Identify which cell holds the provided text, then report its [x, y] central coordinate. 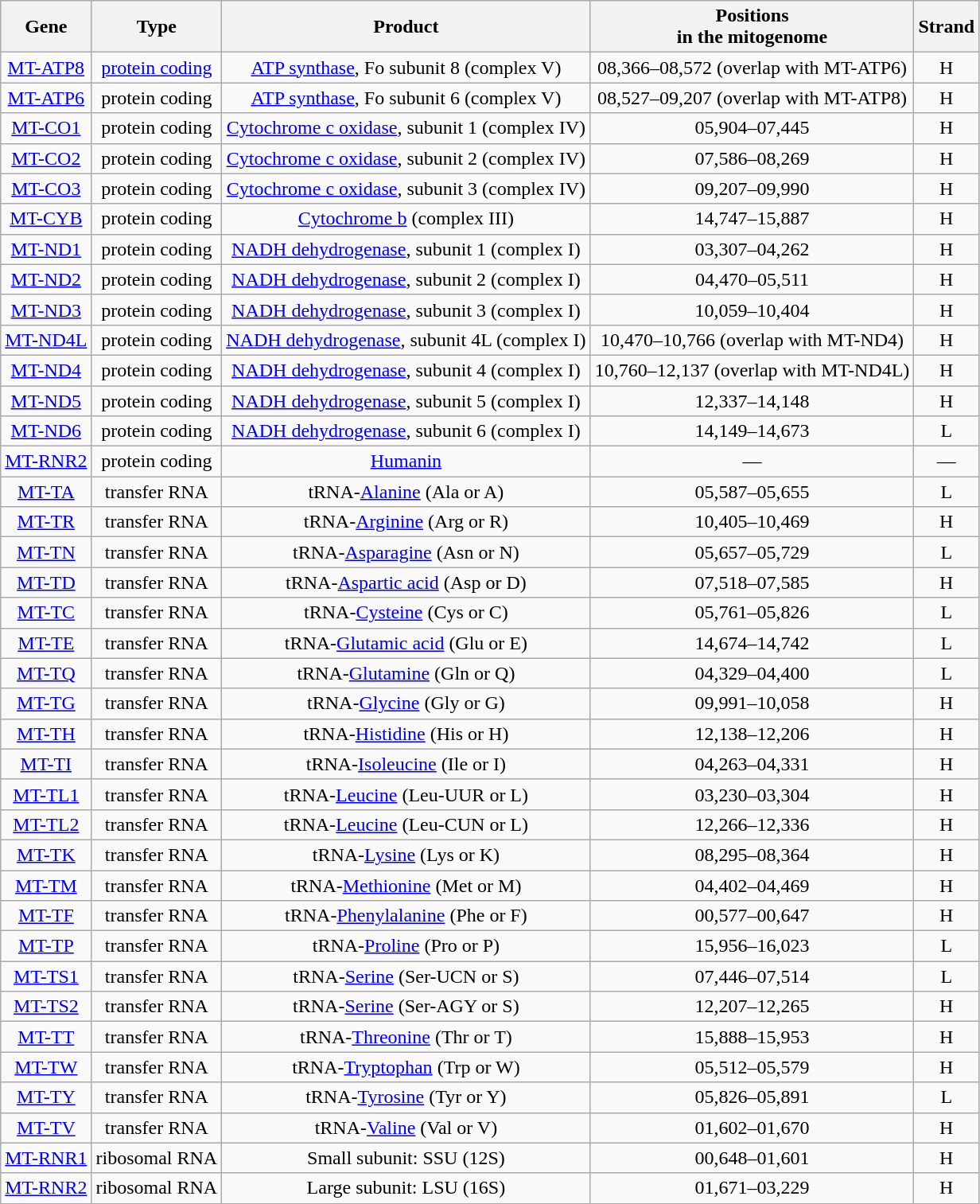
MT-TW [46, 1067]
MT-TK [46, 855]
MT-ND3 [46, 310]
12,266–12,336 [752, 824]
Cytochrome c oxidase, subunit 2 (complex IV) [406, 158]
00,577–00,647 [752, 916]
Type [157, 27]
MT-TG [46, 703]
MT-TL1 [46, 794]
08,366–08,572 (overlap with MT-ATP6) [752, 68]
ATP synthase, Fo subunit 8 (complex V) [406, 68]
tRNA-Phenylalanine (Phe or F) [406, 916]
14,149–14,673 [752, 431]
MT-TI [46, 764]
tRNA-Histidine (His or H) [406, 734]
10,470–10,766 (overlap with MT-ND4) [752, 340]
tRNA-Threonine (Thr or T) [406, 1037]
MT-TC [46, 613]
tRNA-Arginine (Arg or R) [406, 522]
Cytochrome c oxidase, subunit 3 (complex IV) [406, 189]
04,402–04,469 [752, 886]
tRNA-Serine (Ser-AGY or S) [406, 1007]
04,263–04,331 [752, 764]
Humanin [406, 462]
MT-CO1 [46, 128]
MT-ND4L [46, 340]
MT-TT [46, 1037]
MT-ATP6 [46, 98]
tRNA-Lysine (Lys or K) [406, 855]
MT-ND5 [46, 400]
Product [406, 27]
03,230–03,304 [752, 794]
14,747–15,887 [752, 219]
08,295–08,364 [752, 855]
tRNA-Leucine (Leu-CUN or L) [406, 824]
12,337–14,148 [752, 400]
MT-TP [46, 946]
03,307–04,262 [752, 249]
MT-CO2 [46, 158]
05,761–05,826 [752, 613]
tRNA-Isoleucine (Ile or I) [406, 764]
tRNA-Leucine (Leu-UUR or L) [406, 794]
ATP synthase, Fo subunit 6 (complex V) [406, 98]
05,587–05,655 [752, 492]
MT-TM [46, 886]
15,888–15,953 [752, 1037]
tRNA-Methionine (Met or M) [406, 886]
tRNA-Glutamic acid (Glu or E) [406, 643]
MT-TF [46, 916]
NADH dehydrogenase, subunit 6 (complex I) [406, 431]
MT-CO3 [46, 189]
tRNA-Glutamine (Gln or Q) [406, 673]
MT-TN [46, 552]
MT-TS2 [46, 1007]
Positions in the mitogenome [752, 27]
MT-TL2 [46, 824]
10,059–10,404 [752, 310]
NADH dehydrogenase, subunit 4L (complex I) [406, 340]
MT-ND6 [46, 431]
MT-TQ [46, 673]
Large subunit: LSU (16S) [406, 1188]
tRNA-Valine (Val or V) [406, 1128]
Strand [947, 27]
Small subunit: SSU (12S) [406, 1158]
MT-TE [46, 643]
MT-TS1 [46, 976]
05,904–07,445 [752, 128]
MT-ND2 [46, 279]
05,512–05,579 [752, 1067]
tRNA-Serine (Ser-UCN or S) [406, 976]
08,527–09,207 (overlap with MT-ATP8) [752, 98]
MT-ATP8 [46, 68]
MT-TV [46, 1128]
01,602–01,670 [752, 1128]
04,329–04,400 [752, 673]
05,826–05,891 [752, 1097]
MT-TY [46, 1097]
MT-TD [46, 583]
10,405–10,469 [752, 522]
MT-RNR1 [46, 1158]
01,671–03,229 [752, 1188]
tRNA-Asparagine (Asn or N) [406, 552]
07,586–08,269 [752, 158]
07,446–07,514 [752, 976]
10,760–12,137 (overlap with MT-ND4L) [752, 370]
NADH dehydrogenase, subunit 5 (complex I) [406, 400]
tRNA-Tyrosine (Tyr or Y) [406, 1097]
tRNA-Aspartic acid (Asp or D) [406, 583]
Cytochrome c oxidase, subunit 1 (complex IV) [406, 128]
14,674–14,742 [752, 643]
05,657–05,729 [752, 552]
tRNA-Tryptophan (Trp or W) [406, 1067]
04,470–05,511 [752, 279]
15,956–16,023 [752, 946]
NADH dehydrogenase, subunit 4 (complex I) [406, 370]
MT-CYB [46, 219]
MT-TR [46, 522]
NADH dehydrogenase, subunit 3 (complex I) [406, 310]
09,991–10,058 [752, 703]
tRNA-Cysteine (Cys or C) [406, 613]
tRNA-Alanine (Ala or A) [406, 492]
MT-ND1 [46, 249]
07,518–07,585 [752, 583]
MT-TA [46, 492]
tRNA-Proline (Pro or P) [406, 946]
NADH dehydrogenase, subunit 2 (complex I) [406, 279]
12,138–12,206 [752, 734]
09,207–09,990 [752, 189]
tRNA-Glycine (Gly or G) [406, 703]
MT-ND4 [46, 370]
Cytochrome b (complex III) [406, 219]
Gene [46, 27]
00,648–01,601 [752, 1158]
MT-TH [46, 734]
12,207–12,265 [752, 1007]
NADH dehydrogenase, subunit 1 (complex I) [406, 249]
